Locate the cell with the specified text and output its [X, Y] center coordinate. 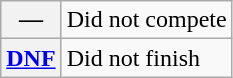
Did not finish [146, 58]
DNF [31, 58]
Did not compete [146, 20]
— [31, 20]
